Return [x, y] of the center of cell containing provided text 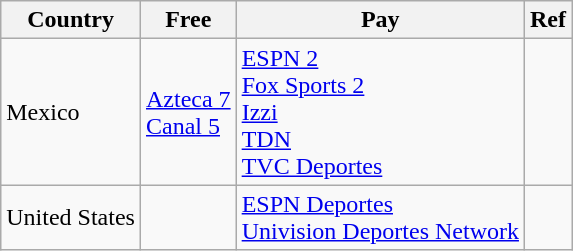
United States [71, 218]
ESPN DeportesUnivision Deportes Network [380, 218]
ESPN 2Fox Sports 2IzziTDNTVC Deportes [380, 112]
Azteca 7Canal 5 [188, 112]
Free [188, 20]
Ref [548, 20]
Mexico [71, 112]
Pay [380, 20]
Country [71, 20]
